Return the (X, Y) coordinate for the center point of the cell that contains the specified text.  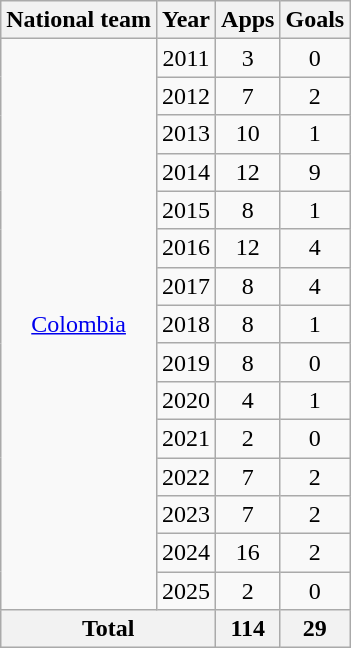
National team (79, 20)
2014 (186, 172)
2023 (186, 515)
2019 (186, 362)
Goals (315, 20)
2022 (186, 477)
2018 (186, 324)
2016 (186, 248)
Year (186, 20)
2013 (186, 134)
10 (248, 134)
9 (315, 172)
16 (248, 553)
2017 (186, 286)
2012 (186, 96)
2011 (186, 58)
2021 (186, 438)
Apps (248, 20)
29 (315, 629)
2020 (186, 400)
114 (248, 629)
2025 (186, 591)
Colombia (79, 324)
3 (248, 58)
2015 (186, 210)
2024 (186, 553)
Total (108, 629)
